Detect which cell encompasses the target text, then output its [X, Y] center coordinate. 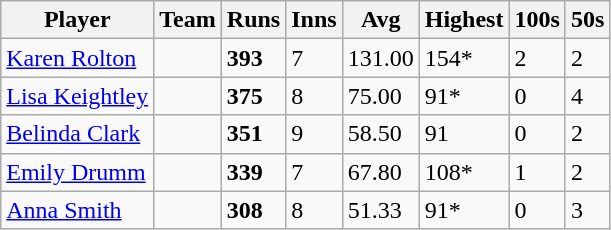
Team [188, 20]
75.00 [380, 96]
91 [464, 134]
51.33 [380, 210]
339 [253, 172]
Anna Smith [78, 210]
58.50 [380, 134]
Lisa Keightley [78, 96]
67.80 [380, 172]
Inns [314, 20]
Runs [253, 20]
308 [253, 210]
Karen Rolton [78, 58]
393 [253, 58]
Belinda Clark [78, 134]
50s [587, 20]
108* [464, 172]
Emily Drumm [78, 172]
Avg [380, 20]
154* [464, 58]
100s [537, 20]
3 [587, 210]
375 [253, 96]
131.00 [380, 58]
Player [78, 20]
9 [314, 134]
4 [587, 96]
Highest [464, 20]
351 [253, 134]
1 [537, 172]
